Output the [x, y] coordinate of the center of the cell containing the given text.  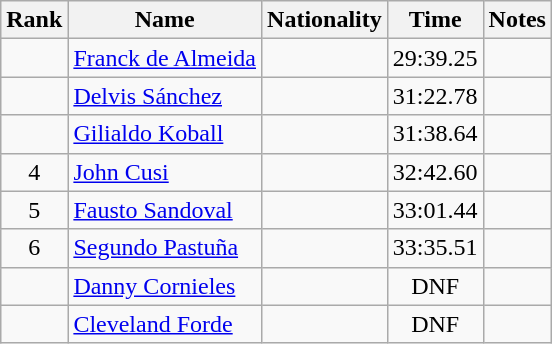
Segundo Pastuña [165, 248]
33:35.51 [435, 248]
Nationality [325, 20]
Delvis Sánchez [165, 96]
6 [34, 248]
Franck de Almeida [165, 58]
31:38.64 [435, 134]
Notes [517, 20]
Cleveland Forde [165, 324]
Fausto Sandoval [165, 210]
29:39.25 [435, 58]
4 [34, 172]
Rank [34, 20]
Gilialdo Koball [165, 134]
Time [435, 20]
32:42.60 [435, 172]
31:22.78 [435, 96]
John Cusi [165, 172]
Danny Cornieles [165, 286]
5 [34, 210]
33:01.44 [435, 210]
Name [165, 20]
